Extract the [x, y] coordinate from the center of the cell holding the provided text.  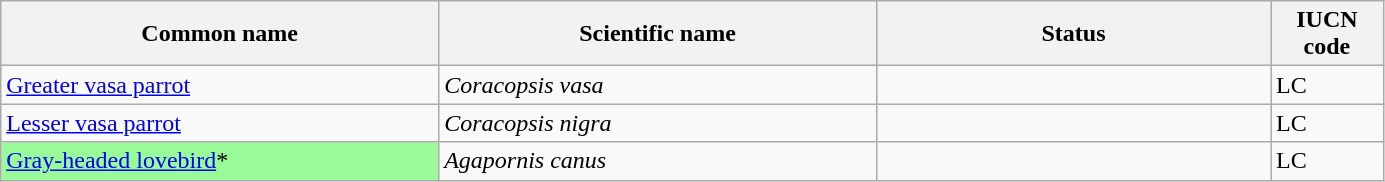
Greater vasa parrot [220, 85]
Coracopsis vasa [658, 85]
Agapornis canus [658, 161]
Common name [220, 34]
Lesser vasa parrot [220, 123]
Status [1073, 34]
Scientific name [658, 34]
Coracopsis nigra [658, 123]
IUCN code [1328, 34]
Gray-headed lovebird* [220, 161]
